Return [X, Y] of the center of cell containing provided text 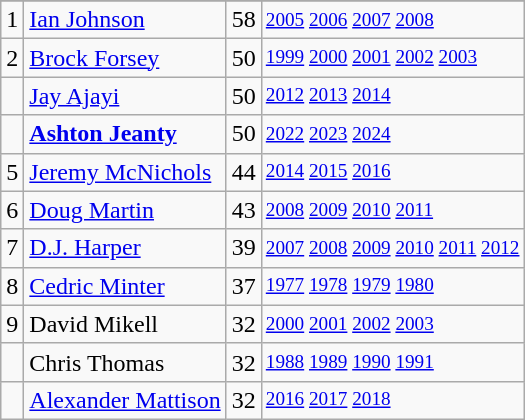
2014 2015 2016 [392, 172]
2012 2013 2014 [392, 96]
39 [244, 248]
David Mikell [125, 324]
9 [12, 324]
2016 2017 2018 [392, 400]
5 [12, 172]
1977 1978 1979 1980 [392, 286]
D.J. Harper [125, 248]
37 [244, 286]
44 [244, 172]
Jay Ajayi [125, 96]
Alexander Mattison [125, 400]
Doug Martin [125, 210]
6 [12, 210]
Chris Thomas [125, 362]
2008 2009 2010 2011 [392, 210]
43 [244, 210]
1 [12, 20]
7 [12, 248]
Ian Johnson [125, 20]
2000 2001 2002 2003 [392, 324]
8 [12, 286]
Jeremy McNichols [125, 172]
2005 2006 2007 2008 [392, 20]
1999 2000 2001 2002 2003 [392, 58]
Cedric Minter [125, 286]
1988 1989 1990 1991 [392, 362]
2007 2008 2009 2010 2011 2012 [392, 248]
2022 2023 2024 [392, 134]
Brock Forsey [125, 58]
2 [12, 58]
58 [244, 20]
Ashton Jeanty [125, 134]
